From the cell containing the given text, extract its center point as (x, y) coordinate. 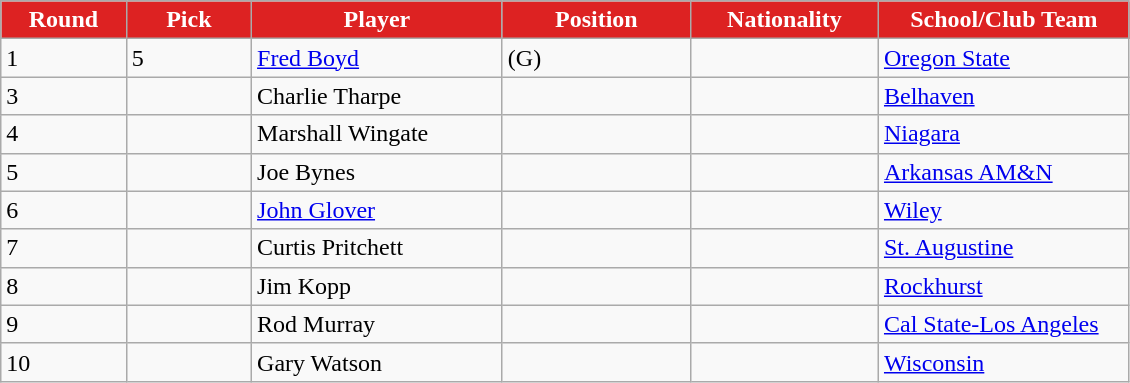
Round (64, 20)
10 (64, 362)
School/Club Team (1004, 20)
Jim Kopp (378, 286)
Rod Murray (378, 324)
Fred Boyd (378, 58)
St. Augustine (1004, 248)
(G) (596, 58)
Nationality (784, 20)
Cal State-Los Angeles (1004, 324)
9 (64, 324)
Wisconsin (1004, 362)
Niagara (1004, 134)
4 (64, 134)
Player (378, 20)
Oregon State (1004, 58)
7 (64, 248)
Belhaven (1004, 96)
Charlie Tharpe (378, 96)
Position (596, 20)
3 (64, 96)
Joe Bynes (378, 172)
Wiley (1004, 210)
Curtis Pritchett (378, 248)
Gary Watson (378, 362)
Pick (188, 20)
John Glover (378, 210)
Arkansas AM&N (1004, 172)
6 (64, 210)
1 (64, 58)
8 (64, 286)
Marshall Wingate (378, 134)
Rockhurst (1004, 286)
